Search for the cell housing the specified text and yield its [x, y] center coordinate. 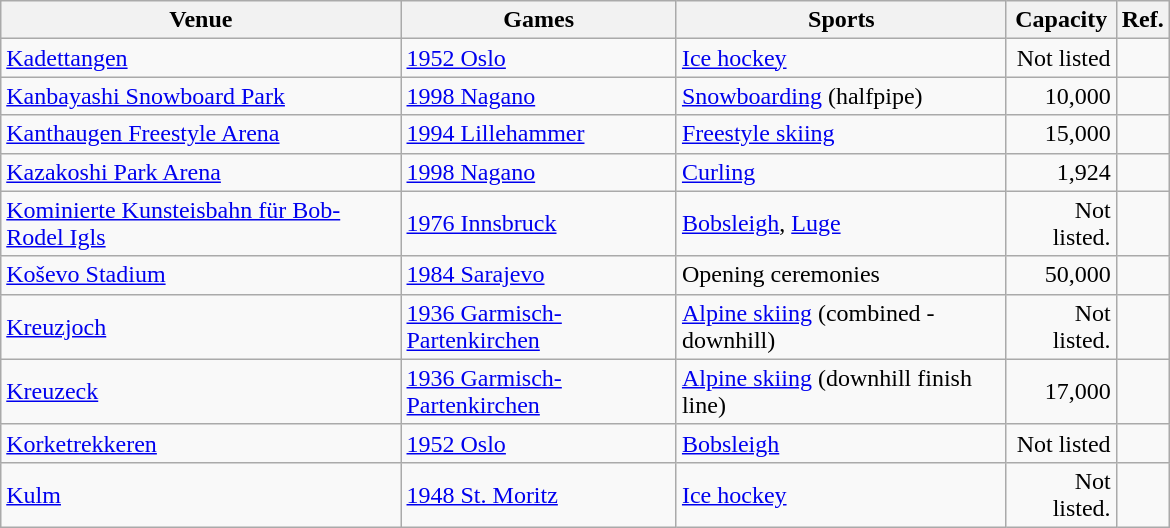
Bobsleigh [841, 443]
Kadettangen [201, 58]
Kominierte Kunsteisbahn für Bob-Rodel Igls [201, 224]
50,000 [1061, 275]
Kreuzeck [201, 392]
1976 Innsbruck [538, 224]
Korketrekkeren [201, 443]
Kanthaugen Freestyle Arena [201, 134]
17,000 [1061, 392]
Kreuzjoch [201, 326]
Sports [841, 20]
1,924 [1061, 172]
Alpine skiing (combined - downhill) [841, 326]
Snowboarding (halfpipe) [841, 96]
Kanbayashi Snowboard Park [201, 96]
1948 St. Moritz [538, 494]
Ref. [1142, 20]
Curling [841, 172]
Venue [201, 20]
1984 Sarajevo [538, 275]
15,000 [1061, 134]
Alpine skiing (downhill finish line) [841, 392]
Freestyle skiing [841, 134]
Opening ceremonies [841, 275]
Bobsleigh, Luge [841, 224]
1994 Lillehammer [538, 134]
Kulm [201, 494]
Games [538, 20]
Kazakoshi Park Arena [201, 172]
Koševo Stadium [201, 275]
10,000 [1061, 96]
Capacity [1061, 20]
